For the text-containing cell, return its midpoint in (X, Y) coordinate format. 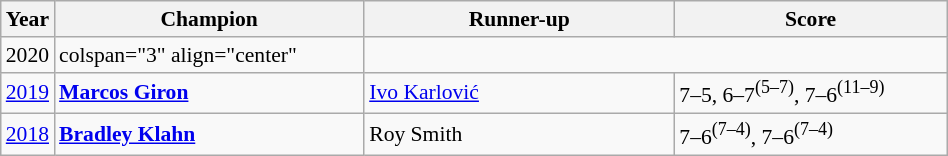
Year (28, 19)
Bradley Klahn (209, 134)
Score (810, 19)
7–6(7–4), 7–6(7–4) (810, 134)
7–5, 6–7(5–7), 7–6(11–9) (810, 92)
Roy Smith (519, 134)
2018 (28, 134)
Ivo Karlović (519, 92)
Champion (209, 19)
Runner-up (519, 19)
2019 (28, 92)
2020 (28, 55)
Marcos Giron (209, 92)
colspan="3" align="center" (209, 55)
